Determine the (x, y) coordinate at the center of the cell enclosing the given text.  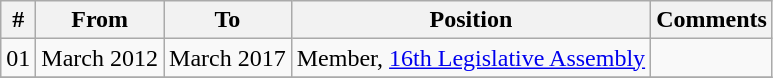
01 (18, 58)
Member, 16th Legislative Assembly (470, 58)
Position (470, 20)
March 2012 (100, 58)
March 2017 (228, 58)
Comments (712, 20)
To (228, 20)
From (100, 20)
# (18, 20)
